Detect which cell encompasses the target text, then output its [X, Y] center coordinate. 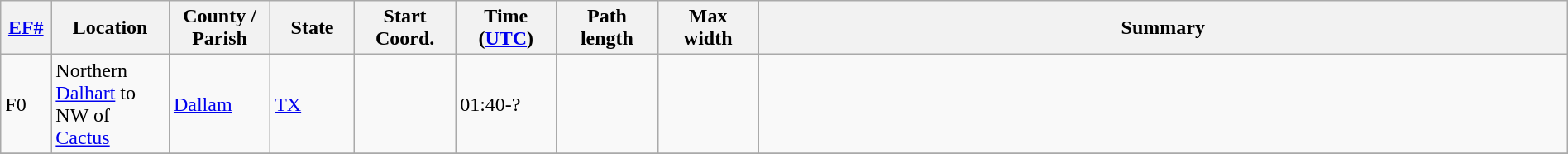
F0 [26, 104]
State [313, 28]
Time (UTC) [506, 28]
Dallam [219, 104]
01:40-? [506, 104]
Summary [1163, 28]
Max width [708, 28]
Start Coord. [404, 28]
TX [313, 104]
Location [111, 28]
EF# [26, 28]
Northern Dalhart to NW of Cactus [111, 104]
Path length [607, 28]
County / Parish [219, 28]
